Find where the given text appears and provide that cell's center as (X, Y) coordinate. 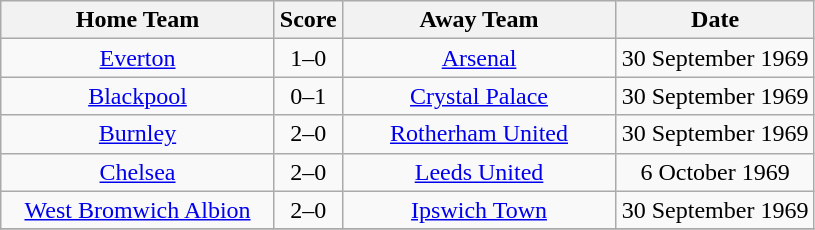
Ipswich Town (479, 210)
Score (308, 20)
Arsenal (479, 58)
1–0 (308, 58)
Date (716, 20)
0–1 (308, 96)
Leeds United (479, 172)
Home Team (138, 20)
6 October 1969 (716, 172)
Chelsea (138, 172)
Away Team (479, 20)
Everton (138, 58)
Crystal Palace (479, 96)
West Bromwich Albion (138, 210)
Blackpool (138, 96)
Burnley (138, 134)
Rotherham United (479, 134)
